Return (x, y) of the center of cell containing provided text 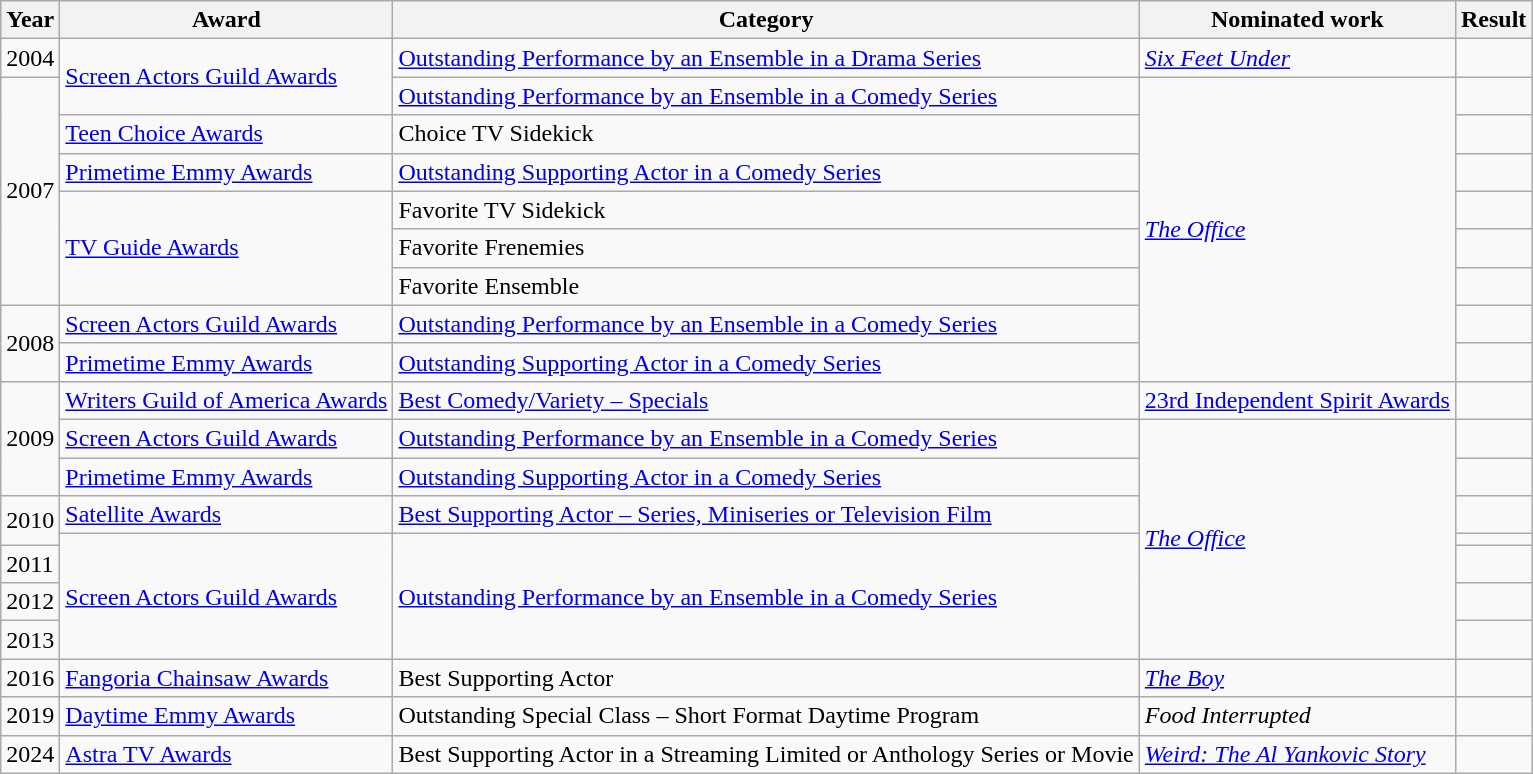
Favorite Ensemble (766, 286)
Astra TV Awards (226, 754)
2007 (30, 191)
Year (30, 20)
Favorite TV Sidekick (766, 210)
23rd Independent Spirit Awards (1297, 400)
2009 (30, 438)
2004 (30, 58)
Daytime Emmy Awards (226, 716)
Category (766, 20)
2008 (30, 343)
Nominated work (1297, 20)
2024 (30, 754)
Result (1493, 20)
Best Comedy/Variety – Specials (766, 400)
2019 (30, 716)
Best Supporting Actor in a Streaming Limited or Anthology Series or Movie (766, 754)
The Boy (1297, 678)
Outstanding Special Class – Short Format Daytime Program (766, 716)
Award (226, 20)
Teen Choice Awards (226, 134)
2013 (30, 640)
Choice TV Sidekick (766, 134)
2012 (30, 602)
Best Supporting Actor – Series, Miniseries or Television Film (766, 515)
Writers Guild of America Awards (226, 400)
Satellite Awards (226, 515)
Food Interrupted (1297, 716)
2016 (30, 678)
2011 (30, 564)
Six Feet Under (1297, 58)
Weird: The Al Yankovic Story (1297, 754)
Best Supporting Actor (766, 678)
Outstanding Performance by an Ensemble in a Drama Series (766, 58)
TV Guide Awards (226, 248)
2010 (30, 520)
Favorite Frenemies (766, 248)
Fangoria Chainsaw Awards (226, 678)
